Pinpoint the cell where the given text exists, returning its (X, Y) midpoint coordinate. 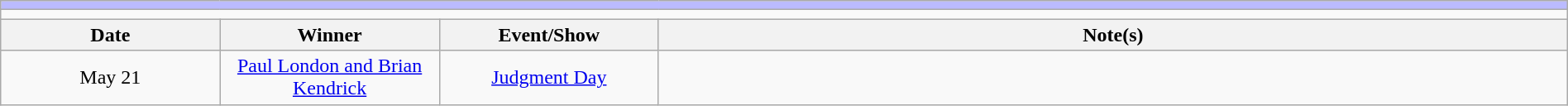
Winner (329, 35)
May 21 (111, 78)
Judgment Day (549, 78)
Event/Show (549, 35)
Date (111, 35)
Paul London and Brian Kendrick (329, 78)
Note(s) (1113, 35)
